Find where the given text appears and provide that cell's center as (x, y) coordinate. 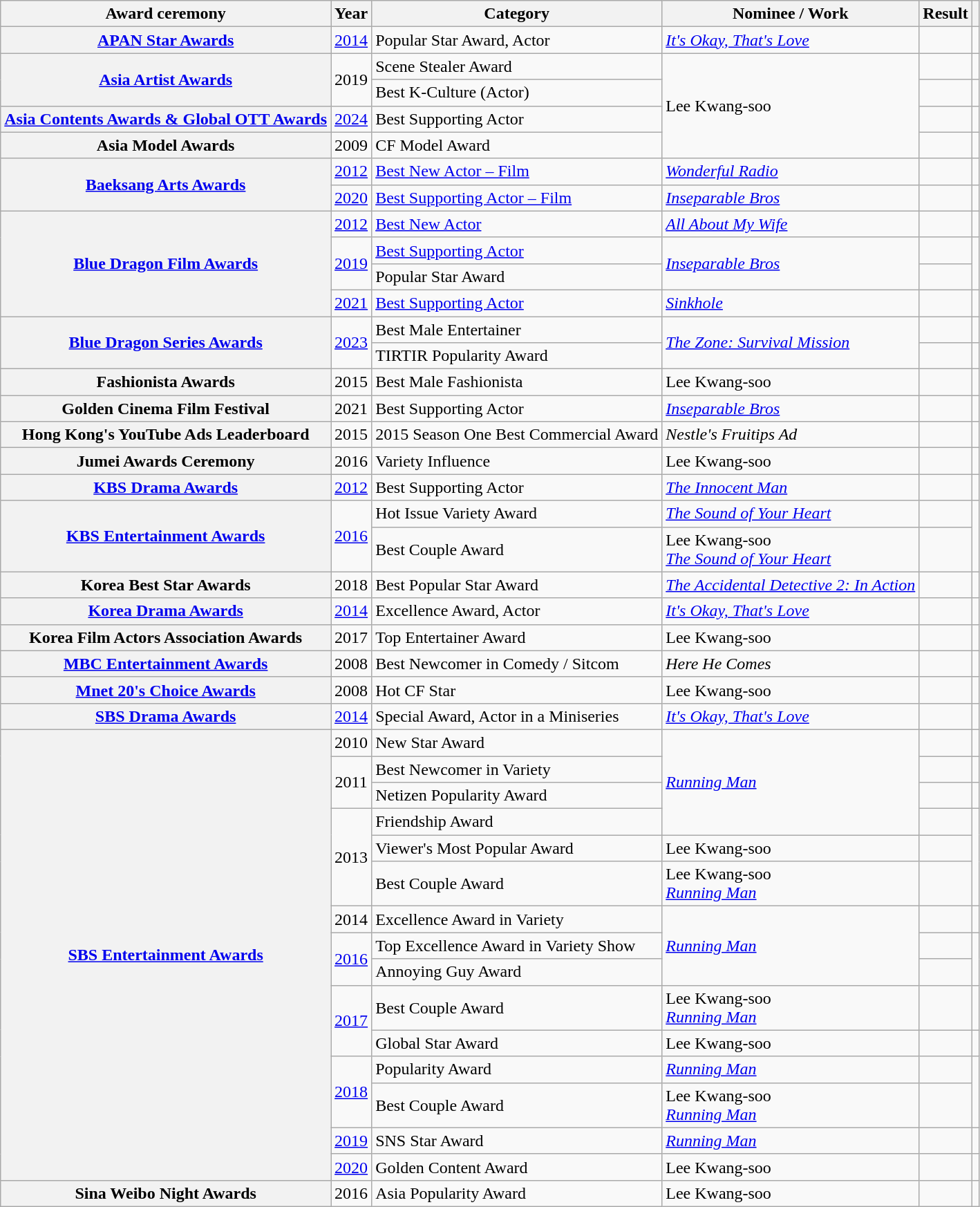
Global Star Award (517, 1043)
Korea Film Actors Association Awards (166, 637)
KBS Drama Awards (166, 487)
Fashionista Awards (166, 382)
Popularity Award (517, 1069)
Nominee / Work (791, 14)
Golden Content Award (517, 1167)
Korea Drama Awards (166, 611)
Asia Contents Awards & Global OTT Awards (166, 119)
Result (945, 14)
Popular Star Award, Actor (517, 40)
2009 (351, 145)
KBS Entertainment Awards (166, 536)
Excellence Award, Actor (517, 611)
Best Newcomer in Comedy / Sitcom (517, 664)
Asia Artist Awards (166, 79)
The Innocent Man (791, 487)
Variety Influence (517, 461)
Best Male Entertainer (517, 330)
Viewer's Most Popular Award (517, 848)
Scene Stealer Award (517, 66)
Sinkhole (791, 303)
2010 (351, 742)
Special Award, Actor in a Miniseries (517, 716)
Annoying Guy Award (517, 972)
Nestle's Fruitips Ad (791, 435)
All About My Wife (791, 224)
2011 (351, 783)
2015 Season One Best Commercial Award (517, 435)
Category (517, 14)
Best Popular Star Award (517, 585)
Blue Dragon Series Awards (166, 343)
2013 (351, 857)
Hot Issue Variety Award (517, 514)
Asia Model Awards (166, 145)
TIRTIR Popularity Award (517, 356)
Best New Actor – Film (517, 171)
Blue Dragon Film Awards (166, 263)
Best K-Culture (Actor) (517, 93)
Here He Comes (791, 664)
APAN Star Awards (166, 40)
2024 (351, 119)
Top Entertainer Award (517, 637)
Golden Cinema Film Festival (166, 409)
Netizen Popularity Award (517, 796)
Sina Weibo Night Awards (166, 1193)
Hong Kong's YouTube Ads Leaderboard (166, 435)
Asia Popularity Award (517, 1193)
CF Model Award (517, 145)
Excellence Award in Variety (517, 919)
The Zone: Survival Mission (791, 343)
Korea Best Star Awards (166, 585)
Year (351, 14)
Top Excellence Award in Variety Show (517, 946)
New Star Award (517, 742)
Hot CF Star (517, 690)
SBS Drama Awards (166, 716)
Best Male Fashionista (517, 382)
Best Newcomer in Variety (517, 769)
SNS Star Award (517, 1141)
Mnet 20's Choice Awards (166, 690)
Jumei Awards Ceremony (166, 461)
2023 (351, 343)
The Accidental Detective 2: In Action (791, 585)
Best Supporting Actor – Film (517, 198)
The Sound of Your Heart (791, 514)
Baeksang Arts Awards (166, 185)
Best New Actor (517, 224)
SBS Entertainment Awards (166, 955)
Lee Kwang-soo The Sound of Your Heart (791, 549)
MBC Entertainment Awards (166, 664)
Popular Star Award (517, 277)
Award ceremony (166, 14)
Friendship Award (517, 822)
Wonderful Radio (791, 171)
